Return the (x, y) coordinate for the center point of the cell that contains the specified text.  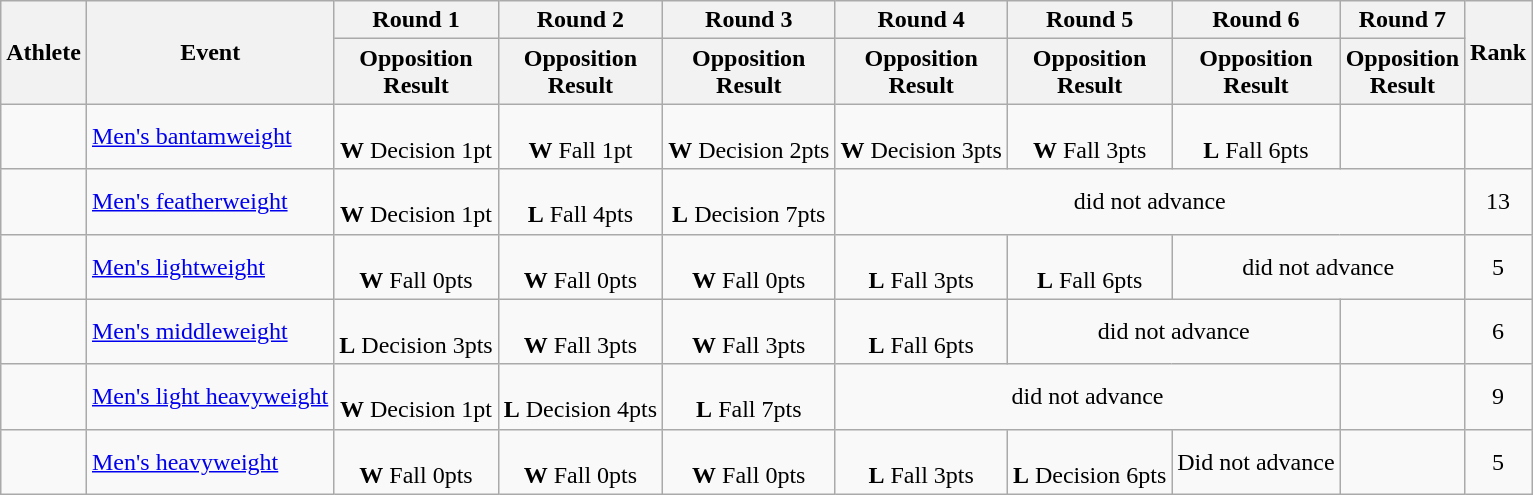
9 (1498, 396)
Men's heavyweight (210, 462)
6 (1498, 332)
Men's featherweight (210, 202)
L Decision 3pts (416, 332)
Men's light heavyweight (210, 396)
Did not advance (1256, 462)
Round 4 (921, 20)
Men's bantamweight (210, 136)
Rank (1498, 52)
Round 6 (1256, 20)
Men's lightweight (210, 266)
L Decision 7pts (749, 202)
Round 7 (1402, 20)
L Fall 7pts (749, 396)
W Decision 2pts (749, 136)
W Decision 3pts (921, 136)
Men's middleweight (210, 332)
L Fall 4pts (580, 202)
Round 1 (416, 20)
W Fall 1pt (580, 136)
Round 3 (749, 20)
L Decision 6pts (1089, 462)
Athlete (44, 52)
L Decision 4pts (580, 396)
Event (210, 52)
13 (1498, 202)
Round 2 (580, 20)
Round 5 (1089, 20)
